From the cell containing the given text, extract its center point as [X, Y] coordinate. 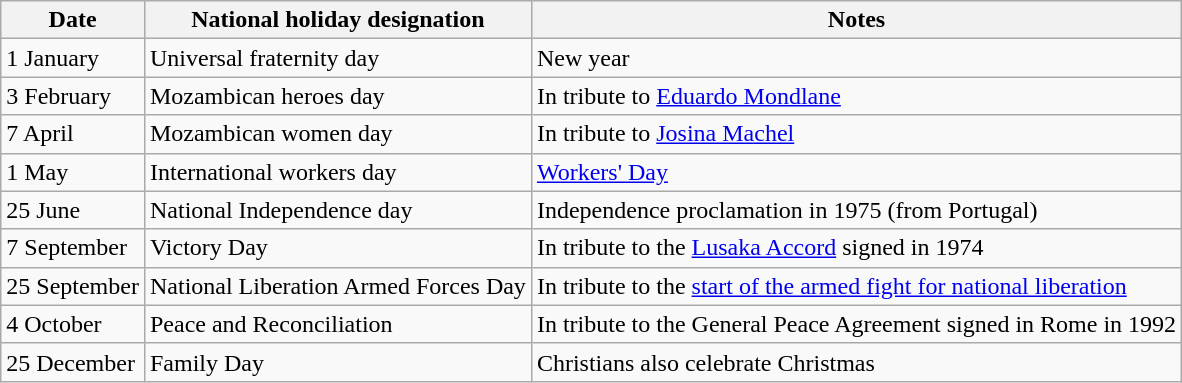
Date [73, 20]
7 April [73, 134]
International workers day [338, 172]
In tribute to the start of the armed fight for national liberation [856, 286]
Mozambican women day [338, 134]
25 June [73, 210]
Workers' Day [856, 172]
Universal fraternity day [338, 58]
25 December [73, 362]
New year [856, 58]
Peace and Reconciliation [338, 324]
1 January [73, 58]
Family Day [338, 362]
3 February [73, 96]
Notes [856, 20]
1 May [73, 172]
25 September [73, 286]
7 September [73, 248]
Mozambican heroes day [338, 96]
4 October [73, 324]
Christians also celebrate Christmas [856, 362]
National Liberation Armed Forces Day [338, 286]
In tribute to the Lusaka Accord signed in 1974 [856, 248]
Victory Day [338, 248]
In tribute to Eduardo Mondlane [856, 96]
Independence proclamation in 1975 (from Portugal) [856, 210]
In tribute to the General Peace Agreement signed in Rome in 1992 [856, 324]
In tribute to Josina Machel [856, 134]
National holiday designation [338, 20]
National Independence day [338, 210]
